Locate the cell with the specified text and output its [x, y] center coordinate. 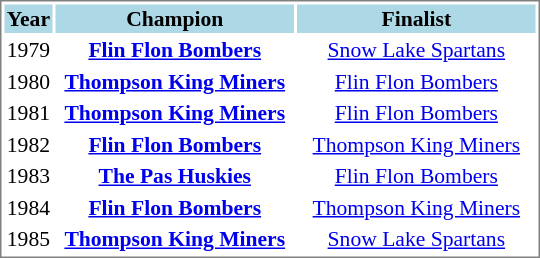
The Pas Huskies [174, 176]
1980 [28, 82]
1982 [28, 144]
1984 [28, 208]
Year [28, 18]
1985 [28, 239]
Champion [174, 18]
Finalist [416, 18]
1981 [28, 113]
1983 [28, 176]
1979 [28, 50]
